From the cell containing the given text, extract its center point as [X, Y] coordinate. 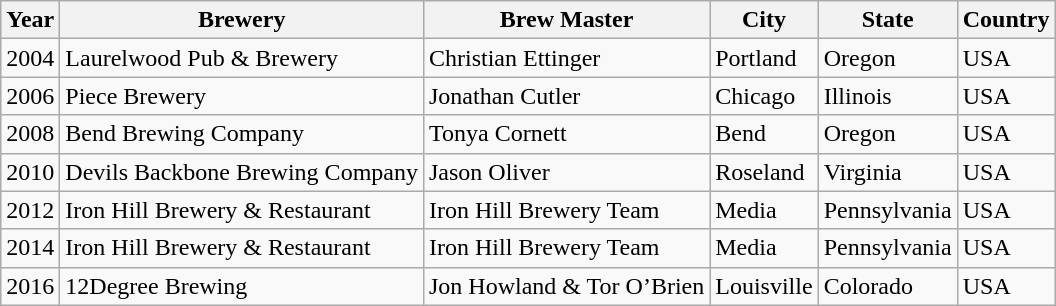
2016 [30, 286]
Jonathan Cutler [566, 96]
Illinois [888, 96]
2014 [30, 248]
Jason Oliver [566, 172]
Laurelwood Pub & Brewery [242, 58]
2004 [30, 58]
2010 [30, 172]
Tonya Cornett [566, 134]
Jon Howland & Tor O’Brien [566, 286]
Brewery [242, 20]
2006 [30, 96]
Year [30, 20]
Christian Ettinger [566, 58]
Roseland [764, 172]
Brew Master [566, 20]
Virginia [888, 172]
Colorado [888, 286]
Chicago [764, 96]
2012 [30, 210]
City [764, 20]
12Degree Brewing [242, 286]
State [888, 20]
Bend [764, 134]
2008 [30, 134]
Piece Brewery [242, 96]
Portland [764, 58]
Bend Brewing Company [242, 134]
Devils Backbone Brewing Company [242, 172]
Country [1006, 20]
Louisville [764, 286]
